Search for the cell housing the specified text and yield its (X, Y) center coordinate. 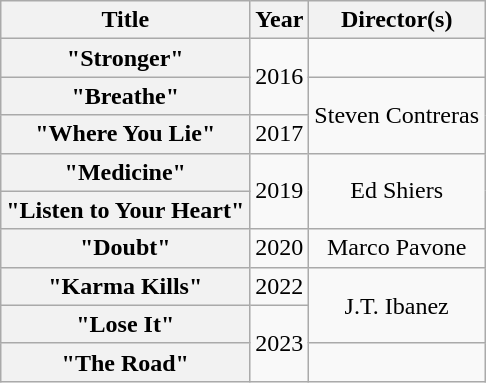
Steven Contreras (397, 115)
"Listen to Your Heart" (126, 210)
"The Road" (126, 362)
2020 (280, 248)
2019 (280, 191)
2017 (280, 134)
Year (280, 20)
2016 (280, 77)
"Karma Kills" (126, 286)
Marco Pavone (397, 248)
Title (126, 20)
"Medicine" (126, 172)
2023 (280, 343)
"Stronger" (126, 58)
"Where You Lie" (126, 134)
Ed Shiers (397, 191)
J.T. Ibanez (397, 305)
"Doubt" (126, 248)
"Breathe" (126, 96)
"Lose It" (126, 324)
2022 (280, 286)
Director(s) (397, 20)
